Provide the [X, Y] coordinate of the cell's center where the given text is located.  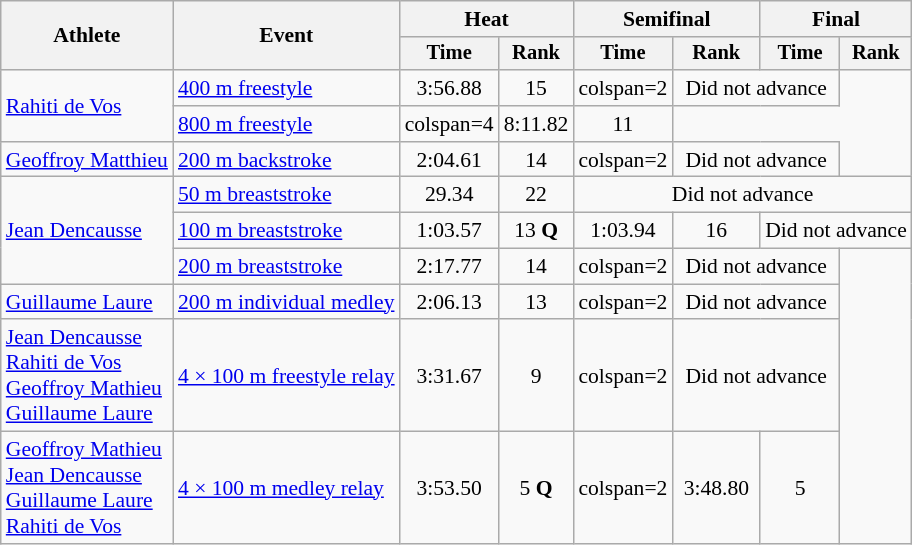
2:17.77 [450, 267]
100 m breaststroke [286, 231]
5 Q [536, 488]
50 m breaststroke [286, 195]
colspan=4 [450, 124]
2:06.13 [450, 302]
400 m freestyle [286, 88]
Jean DencausseRahiti de VosGeoffroy MathieuGuillaume Laure [87, 376]
Heat [487, 19]
11 [622, 124]
Event [286, 36]
200 m breaststroke [286, 267]
Jean Dencausse [87, 230]
4 × 100 m freestyle relay [286, 376]
13 Q [536, 231]
200 m backstroke [286, 160]
Rahiti de Vos [87, 106]
Final [836, 19]
29.34 [450, 195]
4 × 100 m medley relay [286, 488]
22 [536, 195]
Guillaume Laure [87, 302]
1:03.57 [450, 231]
5 [800, 488]
13 [536, 302]
8:11.82 [536, 124]
Geoffroy MathieuJean DencausseGuillaume LaureRahiti de Vos [87, 488]
9 [536, 376]
3:56.88 [450, 88]
Geoffroy Matthieu [87, 160]
800 m freestyle [286, 124]
1:03.94 [622, 231]
200 m individual medley [286, 302]
Semifinal [666, 19]
Athlete [87, 36]
3:48.80 [716, 488]
2:04.61 [450, 160]
15 [536, 88]
16 [716, 231]
3:31.67 [450, 376]
3:53.50 [450, 488]
